Provide the [x, y] coordinate of the cell's center where the given text is located.  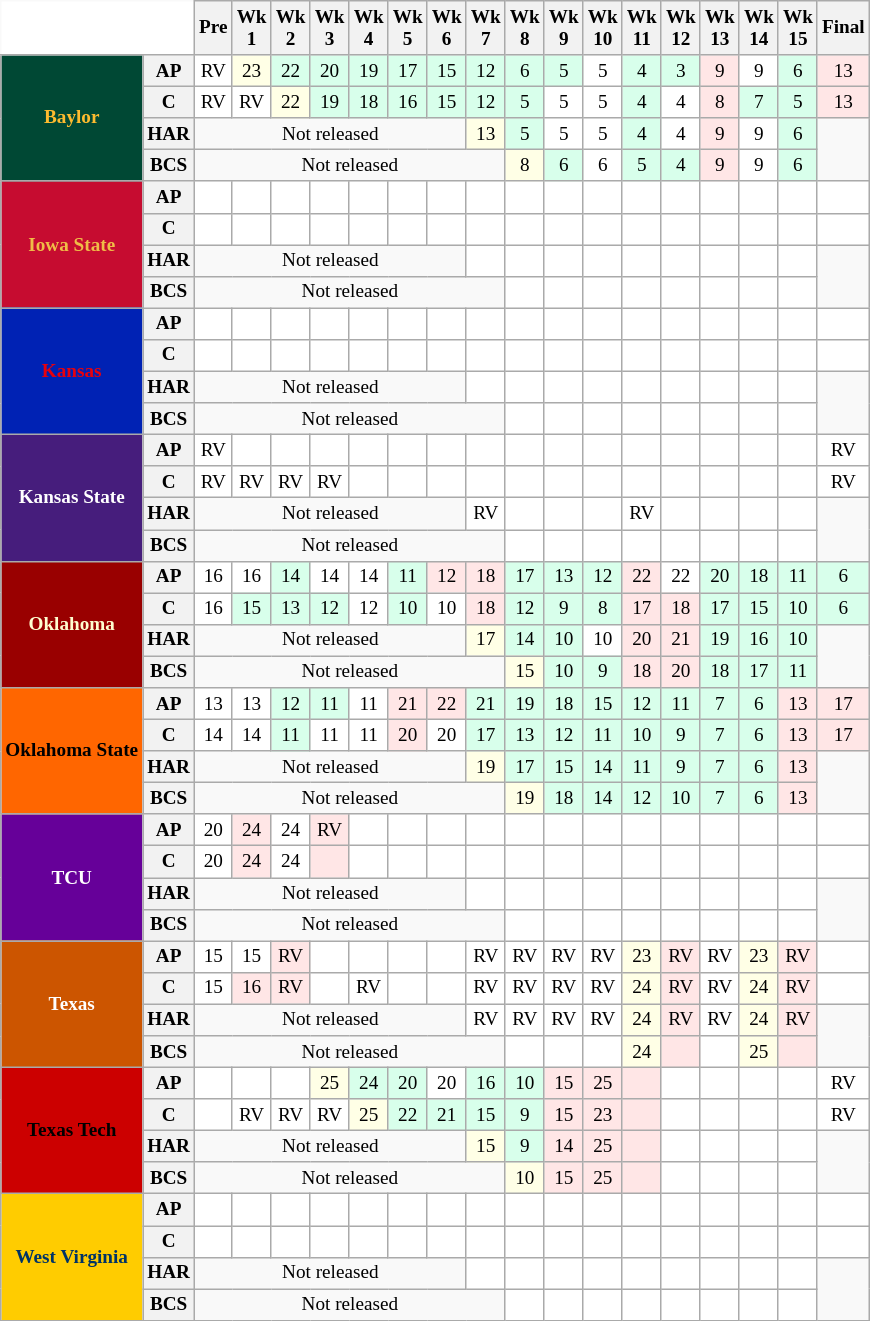
Wk12 [680, 28]
Wk2 [290, 28]
Baylor [72, 118]
Wk14 [758, 28]
Pre [213, 28]
Kansas [72, 372]
Wk9 [564, 28]
Texas [72, 1004]
Wk10 [602, 28]
Wk13 [720, 28]
Iowa State [72, 244]
Wk8 [524, 28]
Kansas State [72, 498]
Oklahoma [72, 624]
3 [680, 71]
Texas Tech [72, 1130]
West Virginia [72, 1258]
Final [843, 28]
Wk11 [642, 28]
Wk5 [408, 28]
Wk7 [486, 28]
Wk4 [368, 28]
Oklahoma State [72, 752]
Wk3 [330, 28]
Wk15 [798, 28]
TCU [72, 878]
Wk6 [446, 28]
Wk1 [252, 28]
